Scan for the cell matching the given text and deliver its (x, y) coordinate at center. 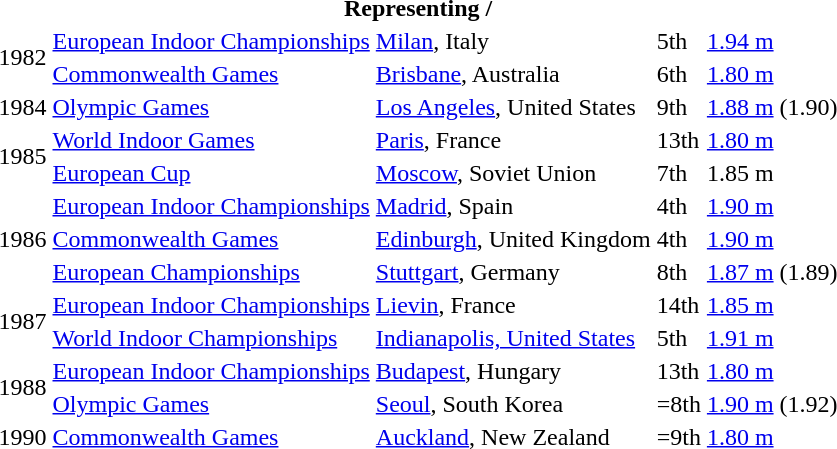
World Indoor Championships (211, 338)
Milan, Italy (513, 41)
Edinburgh, United Kingdom (513, 239)
Madrid, Spain (513, 206)
Los Angeles, United States (513, 107)
8th (678, 272)
6th (678, 74)
Brisbane, Australia (513, 74)
Lievin, France (513, 305)
World Indoor Games (211, 140)
European Championships (211, 272)
Seoul, South Korea (513, 404)
Moscow, Soviet Union (513, 173)
Indianapolis, United States (513, 338)
7th (678, 173)
Paris, France (513, 140)
14th (678, 305)
Stuttgart, Germany (513, 272)
=8th (678, 404)
Budapest, Hungary (513, 371)
European Cup (211, 173)
9th (678, 107)
